From the cell containing the given text, extract its center point as (x, y) coordinate. 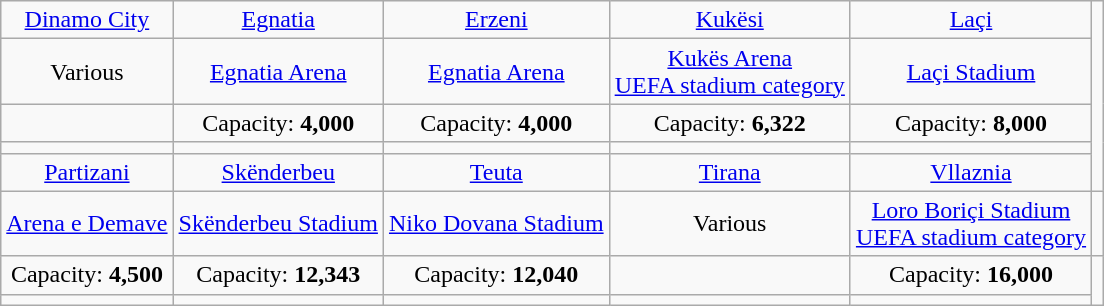
Partizani (87, 172)
Arena e Demave (87, 224)
Capacity: 8,000 (970, 123)
Laçi (970, 20)
Capacity: 6,322 (730, 123)
Dinamo City (87, 20)
Loro Boriçi StadiumUEFA stadium category (970, 224)
Egnatia (278, 20)
Erzeni (496, 20)
Teuta (496, 172)
Skënderbeu Stadium (278, 224)
Capacity: 12,343 (278, 275)
Skënderbeu (278, 172)
Laçi Stadium (970, 72)
Capacity: 16,000 (970, 275)
Kukësi (730, 20)
Vllaznia (970, 172)
Capacity: 4,500 (87, 275)
Tirana (730, 172)
Kukës ArenaUEFA stadium category (730, 72)
Niko Dovana Stadium (496, 224)
Capacity: 12,040 (496, 275)
